Detect which cell encompasses the target text, then output its [X, Y] center coordinate. 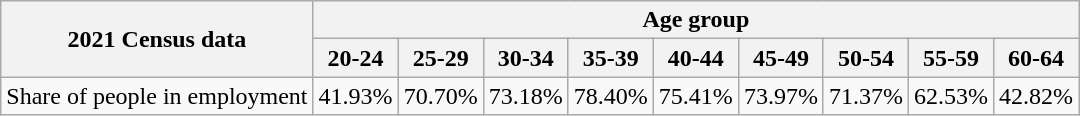
70.70% [440, 96]
42.82% [1036, 96]
62.53% [950, 96]
73.97% [780, 96]
73.18% [526, 96]
41.93% [356, 96]
2021 Census data [157, 39]
30-34 [526, 58]
55-59 [950, 58]
78.40% [610, 96]
71.37% [866, 96]
25-29 [440, 58]
Age group [696, 20]
Share of people in employment [157, 96]
35-39 [610, 58]
20-24 [356, 58]
40-44 [696, 58]
75.41% [696, 96]
60-64 [1036, 58]
45-49 [780, 58]
50-54 [866, 58]
